Search for the cell housing the specified text and yield its [X, Y] center coordinate. 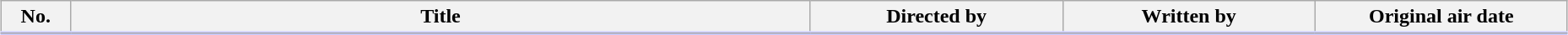
Directed by [937, 17]
Title [441, 17]
Written by [1188, 17]
No. [35, 17]
Original air date [1441, 17]
